Detect which cell encompasses the target text, then output its (x, y) center coordinate. 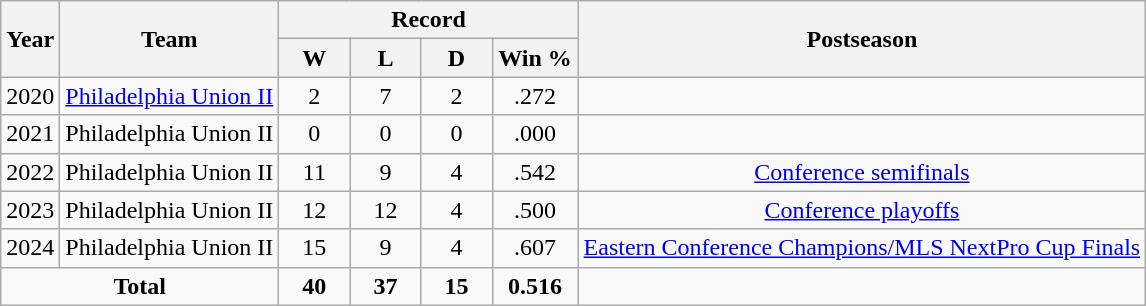
Total (140, 286)
D (456, 58)
.500 (535, 210)
7 (386, 96)
11 (314, 172)
Postseason (862, 39)
2021 (30, 134)
Team (170, 39)
.000 (535, 134)
2024 (30, 248)
40 (314, 286)
Win % (535, 58)
37 (386, 286)
.272 (535, 96)
2020 (30, 96)
Year (30, 39)
Conference playoffs (862, 210)
L (386, 58)
.607 (535, 248)
0.516 (535, 286)
W (314, 58)
Eastern Conference Champions/MLS NextPro Cup Finals (862, 248)
Record (428, 20)
Conference semifinals (862, 172)
2022 (30, 172)
.542 (535, 172)
2023 (30, 210)
